Pinpoint the cell where the given text exists, returning its (X, Y) midpoint coordinate. 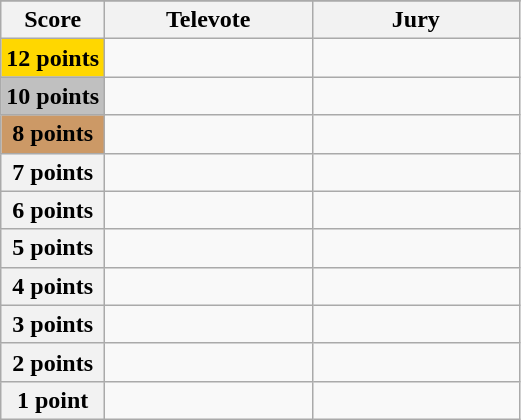
12 points (53, 58)
4 points (53, 286)
5 points (53, 248)
7 points (53, 172)
6 points (53, 210)
Televote (209, 20)
3 points (53, 324)
Score (53, 20)
1 point (53, 400)
Jury (416, 20)
10 points (53, 96)
2 points (53, 362)
8 points (53, 134)
